Provide the [x, y] coordinate of the cell's center where the given text is located.  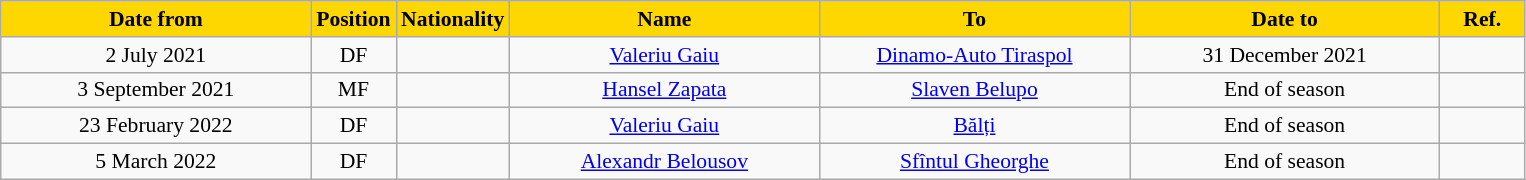
5 March 2022 [156, 162]
Position [354, 19]
Dinamo-Auto Tiraspol [974, 55]
Ref. [1482, 19]
Slaven Belupo [974, 90]
Alexandr Belousov [664, 162]
2 July 2021 [156, 55]
Date to [1285, 19]
MF [354, 90]
Bălți [974, 126]
Nationality [452, 19]
Sfîntul Gheorghe [974, 162]
23 February 2022 [156, 126]
Hansel Zapata [664, 90]
3 September 2021 [156, 90]
To [974, 19]
31 December 2021 [1285, 55]
Date from [156, 19]
Name [664, 19]
